For the text-containing cell, return its midpoint in [x, y] coordinate format. 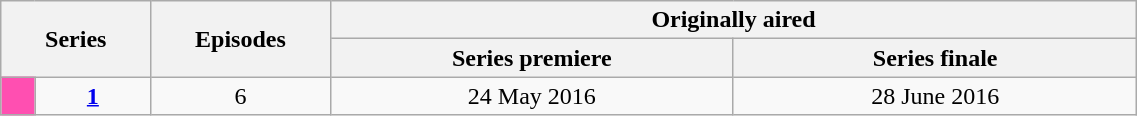
Series finale [934, 58]
Series premiere [532, 58]
28 June 2016 [934, 96]
Series [76, 39]
24 May 2016 [532, 96]
6 [240, 96]
Episodes [240, 39]
1 [93, 96]
Originally aired [734, 20]
